Locate the cell with the specified text and output its (X, Y) center coordinate. 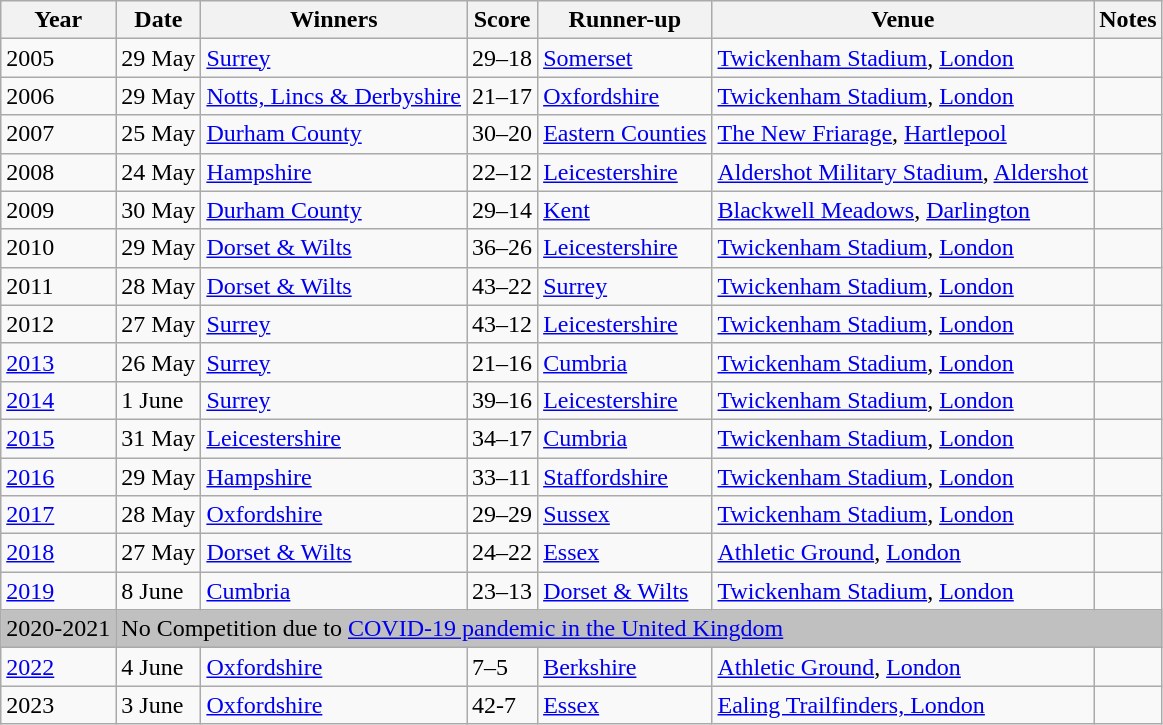
2013 (58, 362)
Staffordshire (625, 477)
Eastern Counties (625, 134)
43–22 (502, 286)
Sussex (625, 515)
33–11 (502, 477)
30 May (158, 210)
Venue (903, 20)
2006 (58, 96)
2018 (58, 553)
29–18 (502, 58)
2023 (58, 705)
The New Friarage, Hartlepool (903, 134)
22–12 (502, 172)
1 June (158, 400)
4 June (158, 667)
2009 (58, 210)
43–12 (502, 324)
3 June (158, 705)
2010 (58, 248)
24 May (158, 172)
42-7 (502, 705)
23–13 (502, 591)
26 May (158, 362)
Score (502, 20)
21–16 (502, 362)
30–20 (502, 134)
7–5 (502, 667)
2022 (58, 667)
2019 (58, 591)
2017 (58, 515)
2016 (58, 477)
Date (158, 20)
2020-2021 (58, 629)
8 June (158, 591)
2014 (58, 400)
Berkshire (625, 667)
2011 (58, 286)
2008 (58, 172)
2015 (58, 438)
29–14 (502, 210)
Blackwell Meadows, Darlington (903, 210)
39–16 (502, 400)
Ealing Trailfinders, London (903, 705)
29–29 (502, 515)
No Competition due to COVID-19 pandemic in the United Kingdom (639, 629)
24–22 (502, 553)
2005 (58, 58)
Year (58, 20)
Aldershot Military Stadium, Aldershot (903, 172)
36–26 (502, 248)
34–17 (502, 438)
Kent (625, 210)
31 May (158, 438)
Runner-up (625, 20)
25 May (158, 134)
2007 (58, 134)
Notts, Lincs & Derbyshire (334, 96)
Somerset (625, 58)
Winners (334, 20)
21–17 (502, 96)
Notes (1128, 20)
2012 (58, 324)
